Extract the (X, Y) coordinate from the center of the cell holding the provided text.  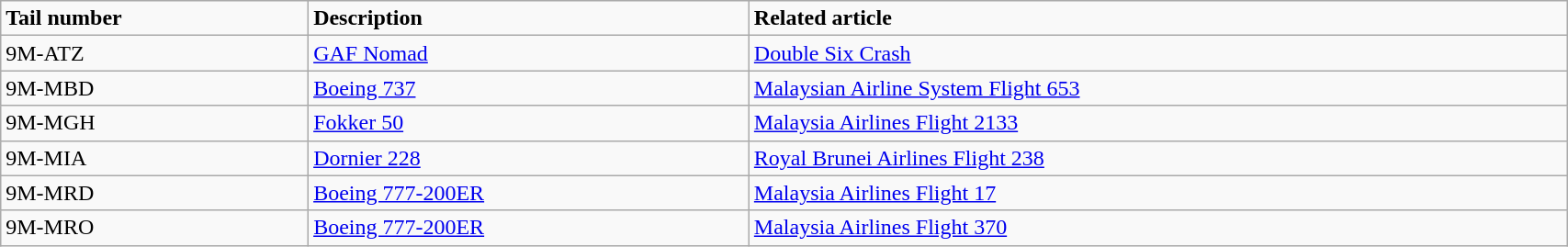
Malaysian Airline System Flight 653 (1157, 88)
9M-MRD (154, 193)
Malaysia Airlines Flight 2133 (1157, 123)
Royal Brunei Airlines Flight 238 (1157, 158)
9M-MBD (154, 88)
9M-MRO (154, 228)
Description (529, 18)
GAF Nomad (529, 53)
Double Six Crash (1157, 53)
Malaysia Airlines Flight 370 (1157, 228)
Dornier 228 (529, 158)
9M-MGH (154, 123)
Boeing 737 (529, 88)
9M-MIA (154, 158)
Tail number (154, 18)
9M-ATZ (154, 53)
Malaysia Airlines Flight 17 (1157, 193)
Fokker 50 (529, 123)
Related article (1157, 18)
